Return the (x, y) coordinate for the center point of the cell that contains the specified text.  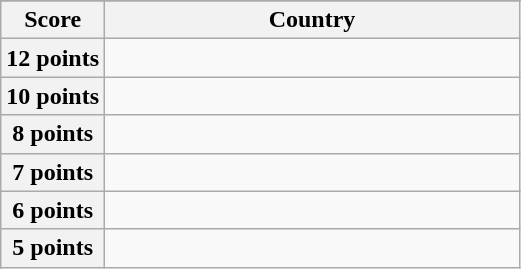
Country (312, 20)
7 points (53, 172)
6 points (53, 210)
5 points (53, 248)
12 points (53, 58)
10 points (53, 96)
Score (53, 20)
8 points (53, 134)
